Pinpoint the cell where the given text exists, returning its (x, y) midpoint coordinate. 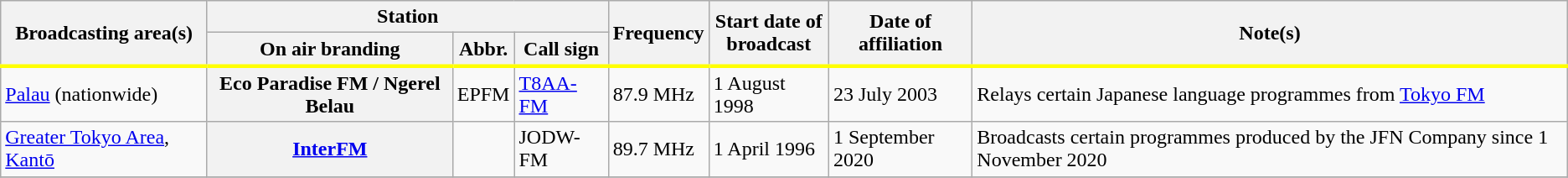
EPFM (483, 94)
Abbr. (483, 50)
87.9 MHz (658, 94)
Frequency (658, 34)
89.7 MHz (658, 149)
1 August 1998 (769, 94)
Station (407, 17)
Date ofaffiliation (900, 34)
Palau (nationwide) (104, 94)
1 September 2020 (900, 149)
On air branding (330, 50)
Start date ofbroadcast (769, 34)
Eco Paradise FM / Ngerel Belau (330, 94)
23 July 2003 (900, 94)
1 April 1996 (769, 149)
Call sign (561, 50)
Broadcasts certain programmes produced by the JFN Company since 1 November 2020 (1270, 149)
Broadcasting area(s) (104, 34)
JODW-FM (561, 149)
Greater Tokyo Area, Kantō (104, 149)
Note(s) (1270, 34)
T8AA-FM (561, 94)
InterFM (330, 149)
Relays certain Japanese language programmes from Tokyo FM (1270, 94)
